Capture the cell that displays the provided text and extract its [x, y] central coordinate. 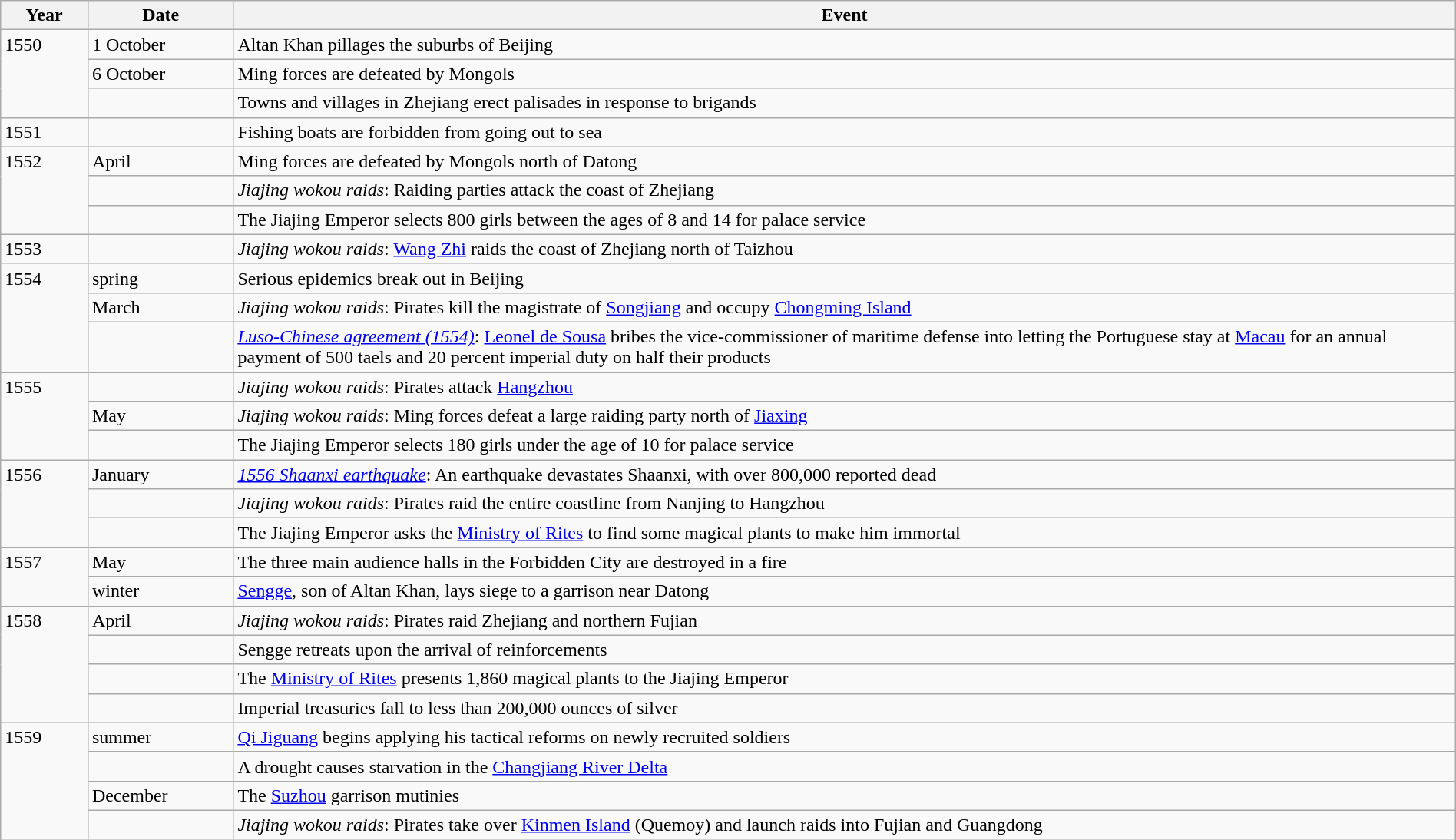
Event [845, 15]
Jiajing wokou raids: Raiding parties attack the coast of Zhejiang [845, 190]
Jiajing wokou raids: Pirates take over Kinmen Island (Quemoy) and launch raids into Fujian and Guangdong [845, 825]
Jiajing wokou raids: Pirates attack Hangzhou [845, 386]
Sengge retreats upon the arrival of reinforcements [845, 650]
The Suzhou garrison mutinies [845, 795]
1558 [45, 664]
1556 Shaanxi earthquake: An earthquake devastates Shaanxi, with over 800,000 reported dead [845, 475]
A drought causes starvation in the Changjiang River Delta [845, 766]
Serious epidemics break out in Beijing [845, 278]
1551 [45, 132]
Date [160, 15]
March [160, 307]
Fishing boats are forbidden from going out to sea [845, 132]
1557 [45, 577]
Towns and villages in Zhejiang erect palisades in response to brigands [845, 103]
Jiajing wokou raids: Pirates raid the entire coastline from Nanjing to Hangzhou [845, 504]
1554 [45, 318]
Jiajing wokou raids: Pirates raid Zhejiang and northern Fujian [845, 620]
The Ministry of Rites presents 1,860 magical plants to the Jiajing Emperor [845, 679]
1552 [45, 190]
spring [160, 278]
1555 [45, 415]
Jiajing wokou raids: Pirates kill the magistrate of Songjiang and occupy Chongming Island [845, 307]
The three main audience halls in the Forbidden City are destroyed in a fire [845, 562]
Sengge, son of Altan Khan, lays siege to a garrison near Datong [845, 591]
Jiajing wokou raids: Wang Zhi raids the coast of Zhejiang north of Taizhou [845, 249]
1 October [160, 45]
December [160, 795]
The Jiajing Emperor asks the Ministry of Rites to find some magical plants to make him immortal [845, 533]
1556 [45, 504]
Altan Khan pillages the suburbs of Beijing [845, 45]
The Jiajing Emperor selects 180 girls under the age of 10 for palace service [845, 445]
6 October [160, 74]
Qi Jiguang begins applying his tactical reforms on newly recruited soldiers [845, 737]
1550 [45, 74]
winter [160, 591]
January [160, 475]
Ming forces are defeated by Mongols [845, 74]
Jiajing wokou raids: Ming forces defeat a large raiding party north of Jiaxing [845, 416]
Imperial treasuries fall to less than 200,000 ounces of silver [845, 708]
Year [45, 15]
The Jiajing Emperor selects 800 girls between the ages of 8 and 14 for palace service [845, 220]
1553 [45, 249]
summer [160, 737]
1559 [45, 781]
Ming forces are defeated by Mongols north of Datong [845, 161]
